Pinpoint the cell where the given text exists, returning its [x, y] midpoint coordinate. 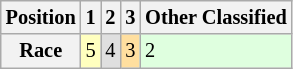
5 [91, 51]
1 [91, 17]
Race [41, 51]
Position [41, 17]
Other Classified [216, 17]
4 [110, 51]
